Locate the cell with the specified text and output its [x, y] center coordinate. 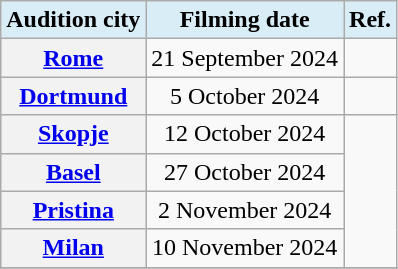
21 September 2024 [245, 58]
Basel [74, 172]
Rome [74, 58]
Ref. [370, 20]
Audition city [74, 20]
2 November 2024 [245, 210]
Skopje [74, 134]
Filming date [245, 20]
Milan [74, 248]
12 October 2024 [245, 134]
Dortmund [74, 96]
Pristina [74, 210]
10 November 2024 [245, 248]
5 October 2024 [245, 96]
27 October 2024 [245, 172]
